Capture the cell that displays the provided text and extract its [X, Y] central coordinate. 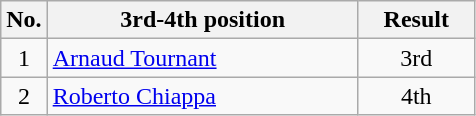
3rd [416, 58]
1 [24, 58]
3rd-4th position [202, 20]
No. [24, 20]
Roberto Chiappa [202, 96]
Result [416, 20]
Arnaud Tournant [202, 58]
2 [24, 96]
4th [416, 96]
